Identify which cell holds the provided text, then report its [x, y] central coordinate. 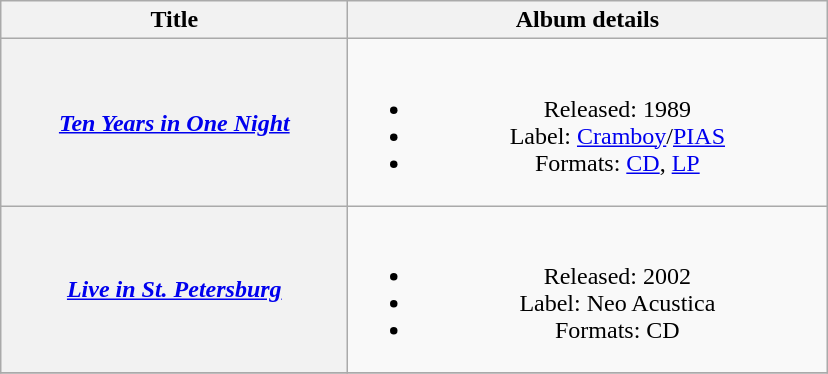
Ten Years in One Night [174, 122]
Live in St. Petersburg [174, 290]
Released: 2002Label: Neo AcusticaFormats: CD [588, 290]
Released: 1989Label: Cramboy/PIASFormats: CD, LP [588, 122]
Album details [588, 20]
Title [174, 20]
